Pinpoint the cell where the given text exists, returning its [X, Y] midpoint coordinate. 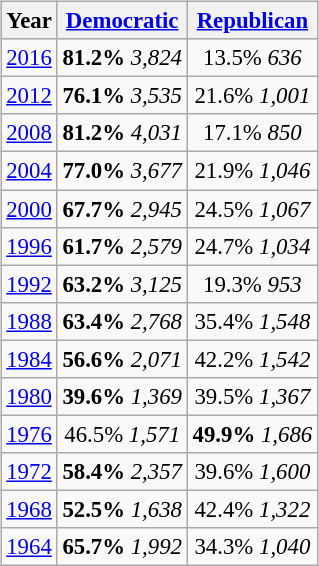
46.5% 1,571 [122, 434]
1996 [29, 246]
13.5% 636 [252, 58]
42.4% 1,322 [252, 509]
81.2% 4,031 [122, 133]
42.2% 1,542 [252, 359]
2004 [29, 171]
Democratic [122, 21]
1988 [29, 321]
2000 [29, 209]
77.0% 3,677 [122, 171]
49.9% 1,686 [252, 434]
39.6% 1,369 [122, 396]
58.4% 2,357 [122, 472]
1984 [29, 359]
67.7% 2,945 [122, 209]
76.1% 3,535 [122, 96]
61.7% 2,579 [122, 246]
34.3% 1,040 [252, 547]
24.5% 1,067 [252, 209]
2012 [29, 96]
1972 [29, 472]
39.6% 1,600 [252, 472]
63.4% 2,768 [122, 321]
35.4% 1,548 [252, 321]
Year [29, 21]
39.5% 1,367 [252, 396]
21.6% 1,001 [252, 96]
Republican [252, 21]
17.1% 850 [252, 133]
52.5% 1,638 [122, 509]
1976 [29, 434]
1980 [29, 396]
1992 [29, 284]
65.7% 1,992 [122, 547]
19.3% 953 [252, 284]
1968 [29, 509]
63.2% 3,125 [122, 284]
81.2% 3,824 [122, 58]
24.7% 1,034 [252, 246]
2008 [29, 133]
1964 [29, 547]
56.6% 2,071 [122, 359]
2016 [29, 58]
21.9% 1,046 [252, 171]
